Return the (X, Y) coordinate for the center point of the cell that contains the specified text.  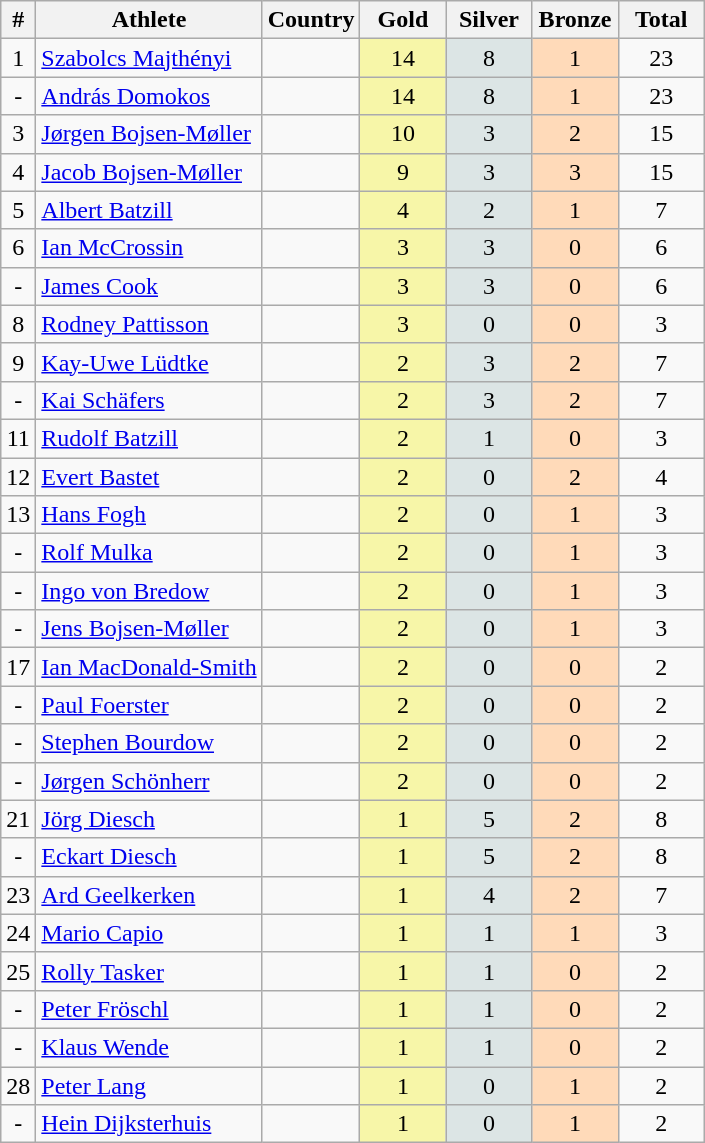
Country (311, 20)
25 (18, 971)
Peter Fröschl (149, 1009)
Ingo von Bredow (149, 591)
Paul Foerster (149, 705)
Ian McCrossin (149, 248)
Athlete (149, 20)
Rolly Tasker (149, 971)
28 (18, 1085)
Gold (403, 20)
Jacob Bojsen-Møller (149, 172)
Bronze (575, 20)
Total (661, 20)
13 (18, 515)
Silver (489, 20)
21 (18, 819)
Jörg Diesch (149, 819)
11 (18, 438)
Rolf Mulka (149, 553)
Kay-Uwe Lüdtke (149, 362)
James Cook (149, 286)
Eckart Diesch (149, 857)
Albert Batzill (149, 210)
Hans Fogh (149, 515)
András Domokos (149, 96)
Peter Lang (149, 1085)
Kai Schäfers (149, 400)
Jørgen Bojsen-Møller (149, 134)
Jørgen Schönherr (149, 781)
17 (18, 667)
Ard Geelkerken (149, 895)
24 (18, 933)
Jens Bojsen-Møller (149, 629)
Klaus Wende (149, 1047)
Ian MacDonald-Smith (149, 667)
12 (18, 477)
Rodney Pattisson (149, 324)
# (18, 20)
Evert Bastet (149, 477)
Hein Dijksterhuis (149, 1124)
10 (403, 134)
Szabolcs Majthényi (149, 58)
Mario Capio (149, 933)
Stephen Bourdow (149, 743)
Rudolf Batzill (149, 438)
